Search for the cell housing the specified text and yield its [X, Y] center coordinate. 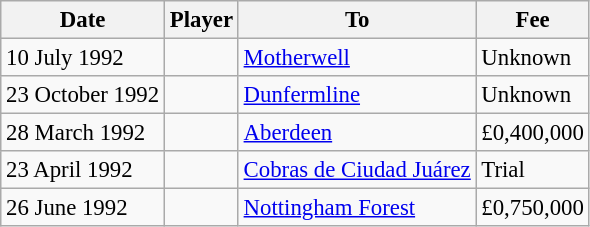
Motherwell [357, 58]
28 March 1992 [83, 133]
23 April 1992 [83, 170]
Date [83, 20]
Player [201, 20]
£0,400,000 [532, 133]
23 October 1992 [83, 95]
Dunfermline [357, 95]
Aberdeen [357, 133]
Trial [532, 170]
To [357, 20]
£0,750,000 [532, 208]
26 June 1992 [83, 208]
Fee [532, 20]
Cobras de Ciudad Juárez [357, 170]
Nottingham Forest [357, 208]
10 July 1992 [83, 58]
